Pinpoint the cell where the given text exists, returning its (X, Y) midpoint coordinate. 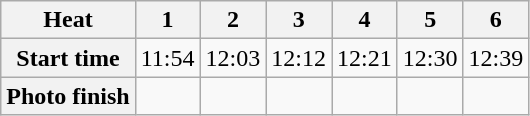
12:39 (496, 58)
1 (168, 20)
2 (233, 20)
12:21 (365, 58)
5 (430, 20)
12:12 (299, 58)
Photo finish (68, 96)
12:30 (430, 58)
3 (299, 20)
12:03 (233, 58)
Heat (68, 20)
4 (365, 20)
6 (496, 20)
Start time (68, 58)
11:54 (168, 58)
